Extract the [x, y] coordinate from the center of the cell holding the provided text.  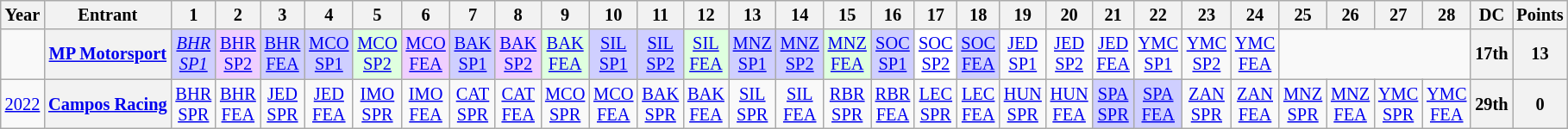
YMCSP2 [1207, 54]
HUNSPR [1023, 104]
2022 [22, 104]
6 [426, 15]
CATFEA [517, 104]
12 [706, 15]
SOCSP1 [893, 54]
10 [613, 15]
JEDSP1 [1023, 54]
BHRSPR [193, 104]
SPASPR [1113, 104]
LECFEA [978, 104]
CATSPR [473, 104]
MCOSP1 [329, 54]
IMOFEA [426, 104]
Campos Racing [107, 104]
ZANSPR [1207, 104]
SILSP2 [661, 54]
22 [1158, 15]
2 [238, 15]
23 [1207, 15]
15 [847, 15]
0 [1540, 104]
14 [800, 15]
RBRFEA [893, 104]
27 [1398, 15]
9 [565, 15]
16 [893, 15]
IMOSPR [377, 104]
17th [1491, 54]
HUNFEA [1069, 104]
RBRSPR [847, 104]
18 [978, 15]
1 [193, 15]
20 [1069, 15]
SPAFEA [1158, 104]
SILSPR [752, 104]
DC [1491, 15]
JEDSP2 [1069, 54]
ZANFEA [1255, 104]
19 [1023, 15]
LECSPR [935, 104]
BHRSP2 [238, 54]
8 [517, 15]
SOCFEA [978, 54]
SILSP1 [613, 54]
BAKSP2 [517, 54]
BAKSP1 [473, 54]
Entrant [107, 15]
Year [22, 15]
MCOSP2 [377, 54]
Points [1540, 15]
7 [473, 15]
BHRSP1 [193, 54]
29th [1491, 104]
24 [1255, 15]
5 [377, 15]
11 [661, 15]
MCOSPR [565, 104]
MNZSP1 [752, 54]
YMCSPR [1398, 104]
MNZSP2 [800, 54]
25 [1302, 15]
MP Motorsport [107, 54]
17 [935, 15]
MNZSPR [1302, 104]
SOCSP2 [935, 54]
BAKSPR [661, 104]
26 [1351, 15]
JEDSPR [283, 104]
21 [1113, 15]
YMCSP1 [1158, 54]
4 [329, 15]
28 [1446, 15]
3 [283, 15]
